Extract the (x, y) coordinate from the center of the cell holding the provided text.  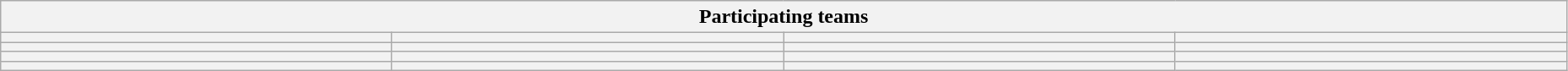
Participating teams (784, 17)
